From the cell containing the given text, extract its center point as (X, Y) coordinate. 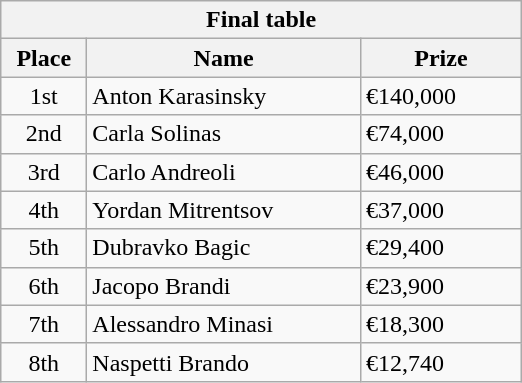
3rd (44, 172)
€140,000 (440, 96)
6th (44, 286)
Final table (262, 20)
1st (44, 96)
Carlo Andreoli (224, 172)
€29,400 (440, 248)
5th (44, 248)
8th (44, 362)
Jacopo Brandi (224, 286)
Carla Solinas (224, 134)
€46,000 (440, 172)
Prize (440, 58)
€74,000 (440, 134)
Naspetti Brando (224, 362)
Alessandro Minasi (224, 324)
€18,300 (440, 324)
Dubravko Bagic (224, 248)
Name (224, 58)
7th (44, 324)
4th (44, 210)
Place (44, 58)
Yordan Mitrentsov (224, 210)
€37,000 (440, 210)
Anton Karasinsky (224, 96)
€23,900 (440, 286)
€12,740 (440, 362)
2nd (44, 134)
